Identify which cell holds the provided text, then report its (x, y) central coordinate. 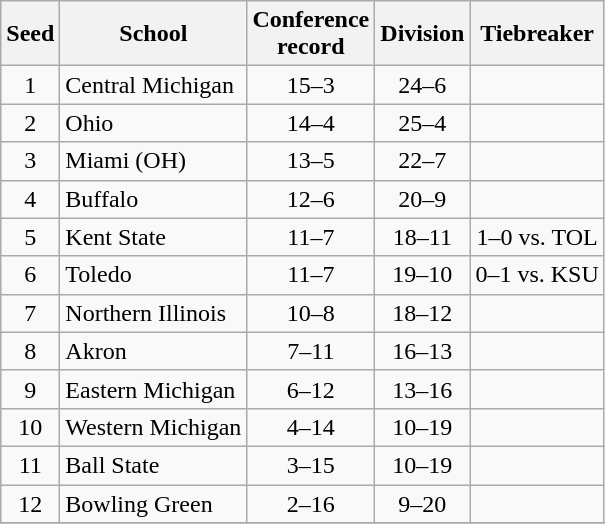
4 (30, 199)
8 (30, 351)
1 (30, 85)
3–15 (311, 465)
24–6 (422, 85)
13–5 (311, 161)
2 (30, 123)
18–11 (422, 237)
Buffalo (154, 199)
7 (30, 313)
6–12 (311, 389)
25–4 (422, 123)
19–10 (422, 275)
16–13 (422, 351)
Eastern Michigan (154, 389)
Northern Illinois (154, 313)
Division (422, 34)
6 (30, 275)
Kent State (154, 237)
School (154, 34)
Ball State (154, 465)
9–20 (422, 503)
Seed (30, 34)
12 (30, 503)
3 (30, 161)
5 (30, 237)
1–0 vs. TOL (537, 237)
Miami (OH) (154, 161)
18–12 (422, 313)
13–16 (422, 389)
22–7 (422, 161)
7–11 (311, 351)
Ohio (154, 123)
11 (30, 465)
0–1 vs. KSU (537, 275)
Toledo (154, 275)
14–4 (311, 123)
10 (30, 427)
Bowling Green (154, 503)
20–9 (422, 199)
9 (30, 389)
10–8 (311, 313)
Central Michigan (154, 85)
12–6 (311, 199)
15–3 (311, 85)
Western Michigan (154, 427)
Tiebreaker (537, 34)
2–16 (311, 503)
Akron (154, 351)
4–14 (311, 427)
Conferencerecord (311, 34)
